Pinpoint the cell where the given text exists, returning its (x, y) midpoint coordinate. 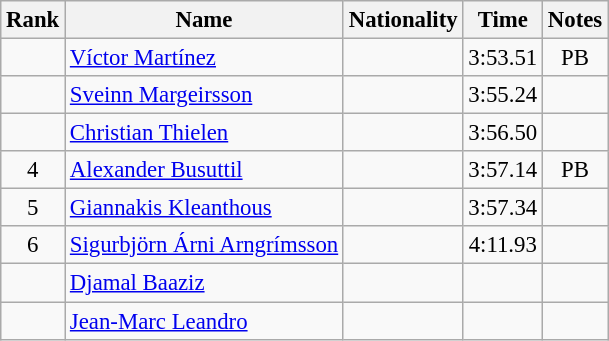
Rank (33, 20)
Sveinn Margeirsson (204, 95)
Name (204, 20)
Nationality (402, 20)
4:11.93 (503, 245)
Giannakis Kleanthous (204, 208)
3:57.34 (503, 208)
4 (33, 170)
3:55.24 (503, 95)
3:56.50 (503, 133)
3:57.14 (503, 170)
Christian Thielen (204, 133)
Jean-Marc Leandro (204, 321)
Víctor Martínez (204, 58)
3:53.51 (503, 58)
Alexander Busuttil (204, 170)
Time (503, 20)
Sigurbjörn Árni Arngrímsson (204, 245)
5 (33, 208)
Notes (576, 20)
6 (33, 245)
Djamal Baaziz (204, 283)
